Scan for the cell matching the given text and deliver its [x, y] coordinate at center. 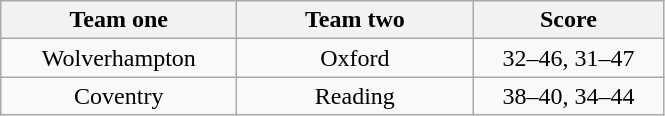
Score [568, 20]
Team two [355, 20]
Team one [119, 20]
38–40, 34–44 [568, 96]
Reading [355, 96]
32–46, 31–47 [568, 58]
Coventry [119, 96]
Wolverhampton [119, 58]
Oxford [355, 58]
